Identify which cell holds the provided text, then report its (X, Y) central coordinate. 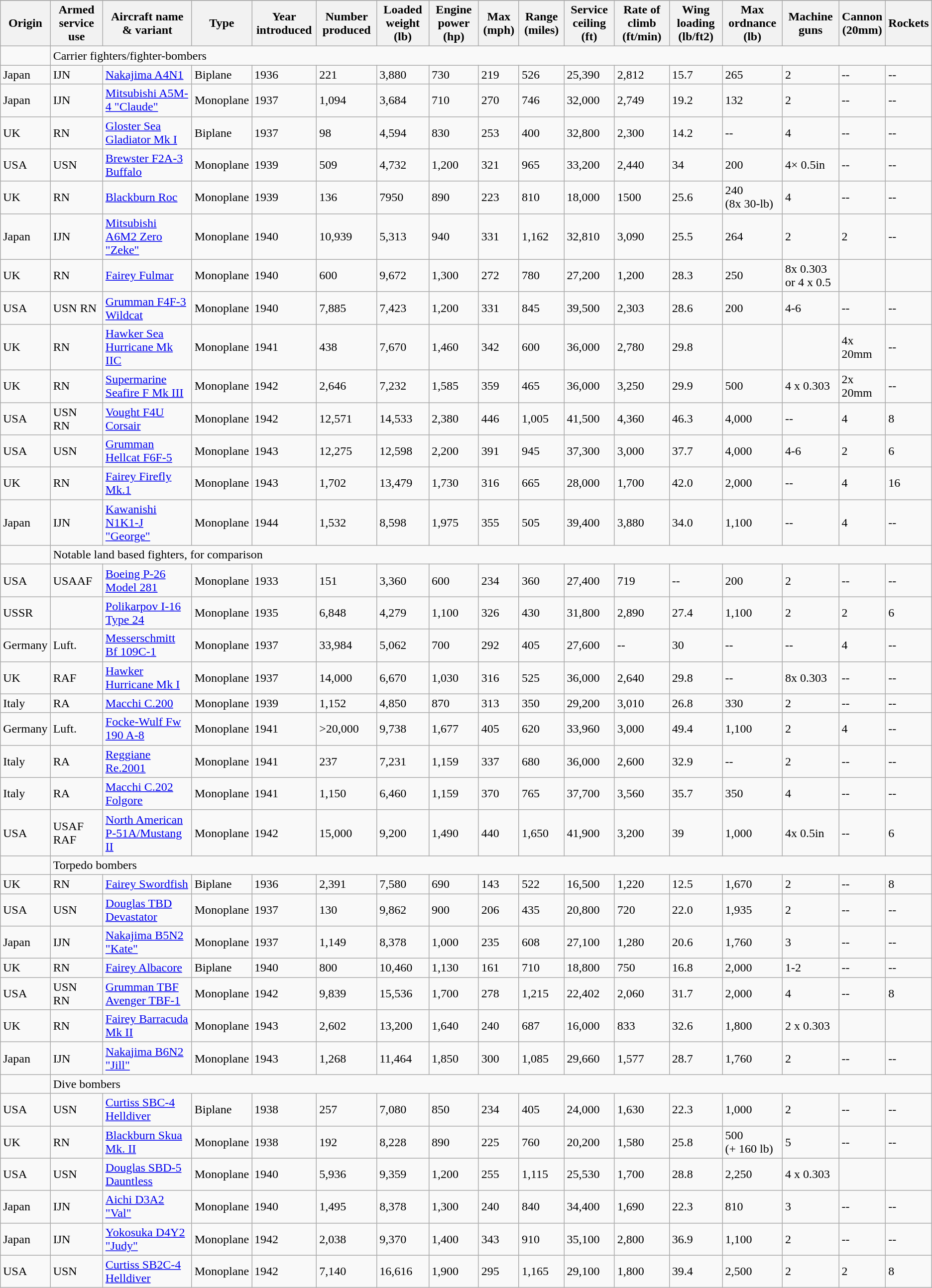
Fairey Firefly Mk.1 (147, 484)
7,580 (403, 884)
840 (541, 1206)
15,000 (347, 833)
37,700 (589, 793)
1,268 (347, 1058)
37.7 (696, 451)
28,000 (589, 484)
1,165 (541, 1271)
Hawker Sea Hurricane Mk IIC (147, 347)
22.0 (696, 910)
746 (541, 101)
1,935 (752, 910)
2,749 (642, 101)
10,939 (347, 236)
1,580 (642, 1142)
9,370 (403, 1239)
19.2 (696, 101)
500(+ 160 lb) (752, 1142)
Origin (25, 23)
Vought F4U Corsair (147, 418)
Range (miles) (541, 23)
1,577 (642, 1058)
20,800 (589, 910)
16,500 (589, 884)
800 (347, 968)
16.8 (696, 968)
9,672 (403, 276)
29.9 (696, 386)
687 (541, 1026)
18,000 (589, 197)
Fairey Fulmar (147, 276)
509 (347, 165)
14,533 (403, 418)
Boeing P-26 Model 281 (147, 580)
3,560 (642, 793)
12,275 (347, 451)
272 (499, 276)
Focke-Wulf Fw 190 A-8 (147, 729)
240(8x 30-lb) (752, 197)
Aichi D3A2 "Val" (147, 1206)
1,490 (454, 833)
32.6 (696, 1026)
Reggiane Re.2001 (147, 761)
225 (499, 1142)
965 (541, 165)
620 (541, 729)
2,800 (642, 1239)
2,890 (642, 613)
522 (541, 884)
2,380 (454, 418)
945 (541, 451)
500 (752, 386)
265 (752, 75)
1,030 (454, 678)
Fairey Swordfish (147, 884)
680 (541, 761)
27.4 (696, 613)
USAF RAF (77, 833)
13,200 (403, 1026)
136 (347, 197)
2,812 (642, 75)
32.9 (696, 761)
2,250 (752, 1175)
2,780 (642, 347)
161 (499, 968)
1,670 (752, 884)
900 (454, 910)
7,885 (347, 308)
9,738 (403, 729)
Aircraft name & variant (147, 23)
2x 20mm (862, 386)
1,677 (454, 729)
Rockets (909, 23)
25,390 (589, 75)
8,598 (403, 523)
7,140 (347, 1271)
RAF (77, 678)
Cannon(20mm) (862, 23)
Year introduced (284, 23)
39,500 (589, 308)
Machine guns (811, 23)
33,984 (347, 645)
1500 (642, 197)
5,062 (403, 645)
330 (752, 703)
4× 0.5in (811, 165)
270 (499, 101)
1,215 (541, 993)
27,200 (589, 276)
2,060 (642, 993)
7,080 (403, 1110)
257 (347, 1110)
31.7 (696, 993)
Carrier fighters/fighter-bombers (491, 56)
15.7 (696, 75)
16,000 (589, 1026)
32,000 (589, 101)
292 (499, 645)
28.7 (696, 1058)
42.0 (696, 484)
41,900 (589, 833)
526 (541, 75)
49.4 (696, 729)
>20,000 (347, 729)
Rate of climb (ft/min) (642, 23)
343 (499, 1239)
39.4 (696, 1271)
7,670 (403, 347)
8x 0.303 (811, 678)
1,085 (541, 1058)
765 (541, 793)
7,231 (403, 761)
1,150 (347, 793)
1,115 (541, 1175)
46.3 (696, 418)
1,532 (347, 523)
910 (541, 1239)
Type (222, 23)
33,960 (589, 729)
608 (541, 943)
Max ordnance (lb) (752, 23)
Curtiss SB2C-4 Helldiver (147, 1271)
1,630 (642, 1110)
Hawker Hurricane Mk I (147, 678)
2,440 (642, 165)
2,646 (347, 386)
1935 (284, 613)
Fairey Albacore (147, 968)
Torpedo bombers (491, 865)
16,616 (403, 1271)
295 (499, 1271)
6,848 (347, 613)
143 (499, 884)
Polikarpov I-16 Type 24 (147, 613)
25,530 (589, 1175)
Yokosuka D4Y2 "Judy" (147, 1239)
1,850 (454, 1058)
940 (454, 236)
27,100 (589, 943)
Nakajima B6N2 "Jill" (147, 1058)
Grumman Hellcat F6F-5 (147, 451)
4,732 (403, 165)
7950 (403, 197)
1,005 (541, 418)
Fairey Barracuda Mk II (147, 1026)
25.5 (696, 236)
5 (811, 1142)
Nakajima A4N1 (147, 75)
6,460 (403, 793)
Macchi C.202 Folgore (147, 793)
9,839 (347, 993)
760 (541, 1142)
35,100 (589, 1239)
720 (642, 910)
Service ceiling (ft) (589, 23)
10,460 (403, 968)
Wing loading (lb/ft2) (696, 23)
1,650 (541, 833)
1,162 (541, 236)
4x 0.5in (811, 833)
2,640 (642, 678)
9,200 (403, 833)
20.6 (696, 943)
37,300 (589, 451)
4,279 (403, 613)
16 (909, 484)
206 (499, 910)
41,500 (589, 418)
250 (752, 276)
36.9 (696, 1239)
Number produced (347, 23)
North American P-51A/Mustang II (147, 833)
4,360 (642, 418)
12.5 (696, 884)
1,280 (642, 943)
18,800 (589, 968)
223 (499, 197)
Armed service use (77, 23)
850 (454, 1110)
830 (454, 132)
Loaded weight (lb) (403, 23)
Mitsubishi A5M-4 "Claude" (147, 101)
130 (347, 910)
Kawanishi N1K1-J "George" (147, 523)
7,423 (403, 308)
3,250 (642, 386)
264 (752, 236)
7,232 (403, 386)
Douglas TBD Devastator (147, 910)
430 (541, 613)
2,600 (642, 761)
400 (541, 132)
3,200 (642, 833)
28.8 (696, 1175)
28.6 (696, 308)
132 (752, 101)
26.8 (696, 703)
4x 20mm (862, 347)
235 (499, 943)
Engine power (hp) (454, 23)
2 x 0.303 (811, 1026)
2,200 (454, 451)
321 (499, 165)
8,228 (403, 1142)
1,094 (347, 101)
342 (499, 347)
Blackburn Skua Mk. II (147, 1142)
22,402 (589, 993)
360 (541, 580)
Grumman TBF Avenger TBF-1 (147, 993)
326 (499, 613)
5,313 (403, 236)
665 (541, 484)
2,500 (752, 1271)
25.8 (696, 1142)
27,400 (589, 580)
Douglas SBD-5 Dauntless (147, 1175)
24,000 (589, 1110)
3,010 (642, 703)
Curtiss SBC-4 Helldiver (147, 1110)
9,862 (403, 910)
14.2 (696, 132)
29,100 (589, 1271)
15,536 (403, 993)
1,400 (454, 1239)
25.6 (696, 197)
28.3 (696, 276)
20,200 (589, 1142)
11,464 (403, 1058)
39 (696, 833)
Mitsubishi A6M2 Zero "Zeke" (147, 236)
255 (499, 1175)
1-2 (811, 968)
34 (696, 165)
32,810 (589, 236)
Supermarine Seafire F Mk III (147, 386)
438 (347, 347)
1,975 (454, 523)
39,400 (589, 523)
870 (454, 703)
27,600 (589, 645)
30 (696, 645)
253 (499, 132)
1,220 (642, 884)
2,391 (347, 884)
4,850 (403, 703)
1,702 (347, 484)
391 (499, 451)
32,800 (589, 132)
3,090 (642, 236)
Nakajima B5N2 "Kate" (147, 943)
5,936 (347, 1175)
35.7 (696, 793)
1,149 (347, 943)
440 (499, 833)
31,800 (589, 613)
Macchi C.200 (147, 703)
1,585 (454, 386)
13,479 (403, 484)
1,130 (454, 968)
690 (454, 884)
750 (642, 968)
Grumman F4F-3 Wildcat (147, 308)
2,602 (347, 1026)
Brewster F2A-3 Buffalo (147, 165)
525 (541, 678)
278 (499, 993)
337 (499, 761)
12,598 (403, 451)
300 (499, 1058)
34.0 (696, 523)
9,359 (403, 1175)
2,038 (347, 1239)
Dive bombers (491, 1084)
14,000 (347, 678)
719 (642, 580)
700 (454, 645)
8x 0.303 or 4 x 0.5 (811, 276)
355 (499, 523)
435 (541, 910)
98 (347, 132)
Gloster Sea Gladiator Mk I (147, 132)
USSR (25, 613)
3,360 (403, 580)
33,200 (589, 165)
505 (541, 523)
313 (499, 703)
1,690 (642, 1206)
Notable land based fighters, for comparison (491, 555)
USN RN (77, 308)
359 (499, 386)
6,670 (403, 678)
1,730 (454, 484)
370 (499, 793)
465 (541, 386)
USAAF (77, 580)
1944 (284, 523)
Blackburn Roc (147, 197)
446 (499, 418)
1933 (284, 580)
Messerschmitt Bf 109C-1 (147, 645)
1,900 (454, 1271)
192 (347, 1142)
1,152 (347, 703)
12,571 (347, 418)
29,200 (589, 703)
1,640 (454, 1026)
34,400 (589, 1206)
Max (mph) (499, 23)
29,660 (589, 1058)
151 (347, 580)
730 (454, 75)
221 (347, 75)
1,460 (454, 347)
237 (347, 761)
780 (541, 276)
4,594 (403, 132)
845 (541, 308)
219 (499, 75)
833 (642, 1026)
3,684 (403, 101)
2,303 (642, 308)
1,495 (347, 1206)
2,300 (642, 132)
